Pinpoint the cell where the given text exists, returning its [X, Y] midpoint coordinate. 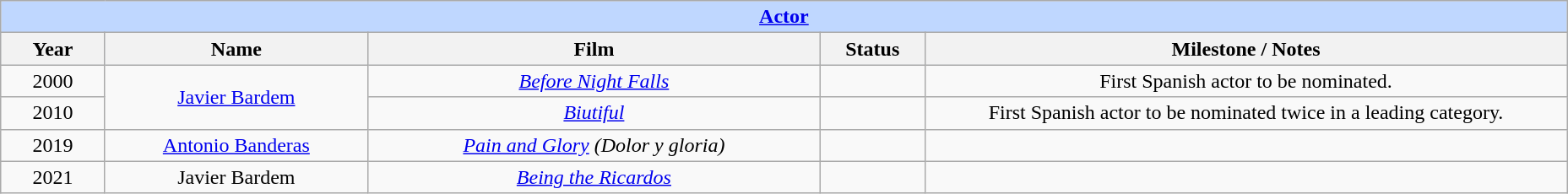
Biutiful [594, 113]
Being the Ricardos [594, 177]
First Spanish actor to be nominated. [1246, 81]
Antonio Banderas [236, 145]
Pain and Glory (Dolor y gloria) [594, 145]
Status [872, 49]
Milestone / Notes [1246, 49]
2000 [53, 81]
Name [236, 49]
First Spanish actor to be nominated twice in a leading category. [1246, 113]
Before Night Falls [594, 81]
2021 [53, 177]
2010 [53, 113]
2019 [53, 145]
Film [594, 49]
Year [53, 49]
Actor [784, 17]
